Return the (x, y) coordinate for the center point of the cell that contains the specified text.  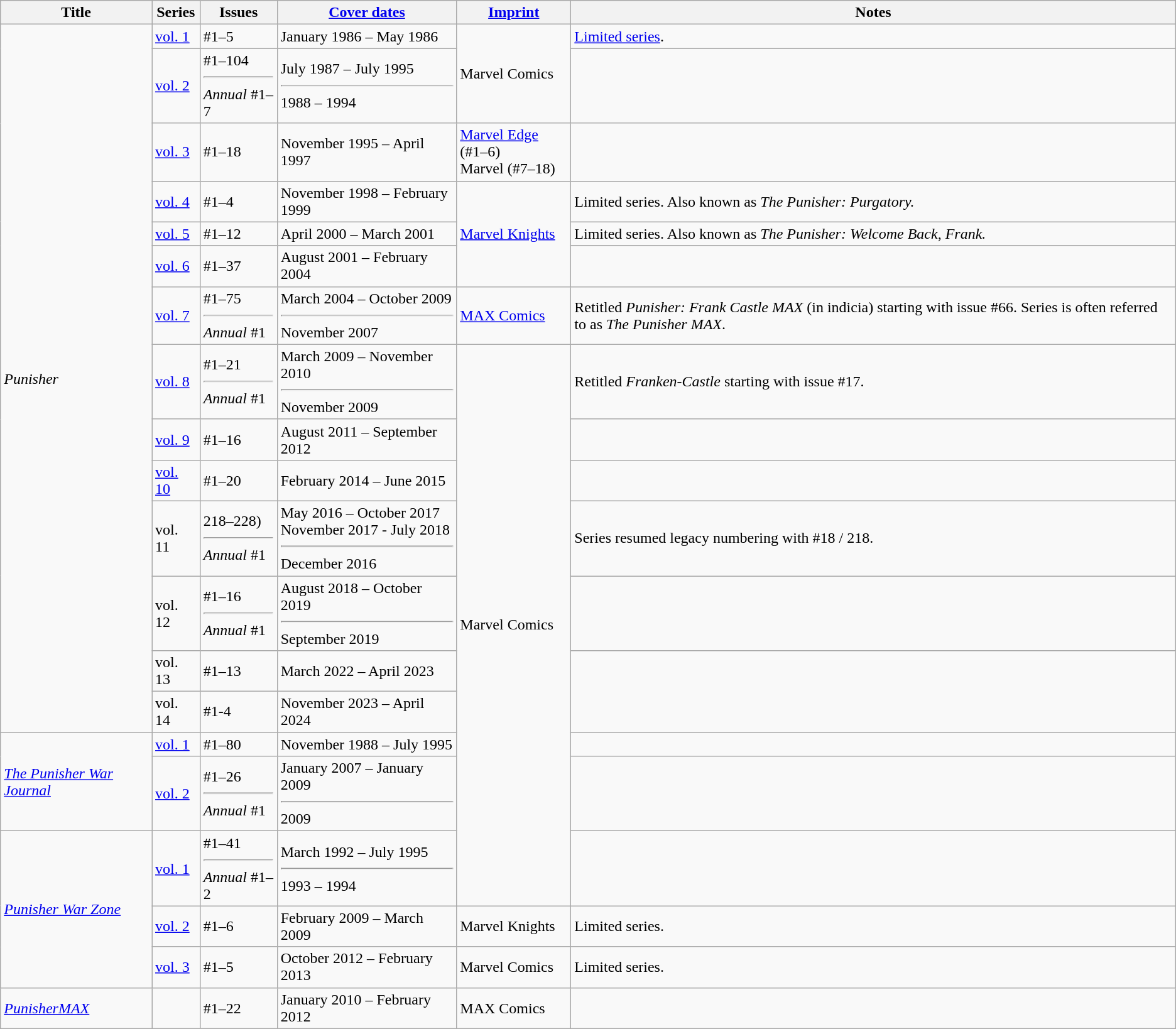
vol. 11 (176, 538)
The Punisher War Journal (77, 781)
August 2011 – September 2012 (367, 440)
March 2004 – October 2009November 2007 (367, 315)
PunisherMAX (77, 1008)
#1–20 (239, 480)
November 2023 – April 2024 (367, 712)
November 1995 – April 1997 (367, 152)
January 2007 – January 20092009 (367, 794)
Imprint (514, 13)
#1–18 (239, 152)
February 2014 – June 2015 (367, 480)
vol. 6 (176, 266)
Limited series. Also known as The Punisher: Purgatory. (873, 201)
vol. 4 (176, 201)
vol. 9 (176, 440)
vol. 8 (176, 382)
January 1986 – May 1986 (367, 36)
#1–21Annual #1 (239, 382)
Punisher (77, 378)
August 2001 – February 2004 (367, 266)
#1–4 (239, 201)
March 2022 – April 2023 (367, 671)
November 1998 – February 1999 (367, 201)
May 2016 – October 2017November 2017 - July 2018December 2016 (367, 538)
Marvel Edge (#1–6)Marvel (#7–18) (514, 152)
Punisher War Zone (77, 910)
Series resumed legacy numbering with #18 / 218. (873, 538)
vol. 12 (176, 613)
218–228)Annual #1 (239, 538)
#1–41Annual #1–2 (239, 868)
Issues (239, 13)
January 2010 – February 2012 (367, 1008)
Series (176, 13)
August 2018 – October 2019September 2019 (367, 613)
#1-4 (239, 712)
#1–37 (239, 266)
#1–16 (239, 440)
October 2012 – February 2013 (367, 967)
vol. 14 (176, 712)
vol. 10 (176, 480)
#1–16Annual #1 (239, 613)
vol. 7 (176, 315)
#1–22 (239, 1008)
#1–104Annual #1–7 (239, 85)
November 1988 – July 1995 (367, 744)
July 1987 – July 19951988 – 1994 (367, 85)
March 1992 – July 19951993 – 1994 (367, 868)
vol. 13 (176, 671)
Limited series. Also known as The Punisher: Welcome Back, Frank. (873, 234)
#1–6 (239, 926)
Notes (873, 13)
#1–80 (239, 744)
#1–13 (239, 671)
April 2000 – March 2001 (367, 234)
#1–12 (239, 234)
#1–26Annual #1 (239, 794)
vol. 5 (176, 234)
February 2009 – March 2009 (367, 926)
Title (77, 13)
Retitled Franken-Castle starting with issue #17. (873, 382)
Cover dates (367, 13)
#1–75Annual #1 (239, 315)
Retitled Punisher: Frank Castle MAX (in indicia) starting with issue #66. Series is often referred to as The Punisher MAX. (873, 315)
March 2009 – November 2010November 2009 (367, 382)
